For the text-containing cell, return its midpoint in [x, y] coordinate format. 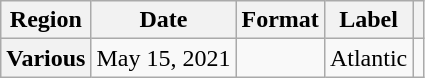
Label [368, 20]
Atlantic [368, 58]
Region [46, 20]
Format [280, 20]
Various [46, 58]
May 15, 2021 [164, 58]
Date [164, 20]
